Provide the (x, y) coordinate of the cell's center where the given text is located.  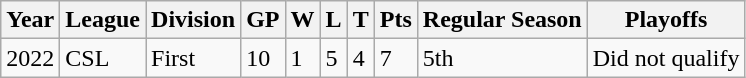
First (194, 58)
League (103, 20)
2022 (30, 58)
Did not qualify (666, 58)
Division (194, 20)
5 (334, 58)
T (360, 20)
10 (263, 58)
4 (360, 58)
W (302, 20)
Playoffs (666, 20)
Regular Season (502, 20)
7 (396, 58)
GP (263, 20)
L (334, 20)
Year (30, 20)
1 (302, 58)
Pts (396, 20)
CSL (103, 58)
5th (502, 58)
